Find where the given text appears and provide that cell's center as (X, Y) coordinate. 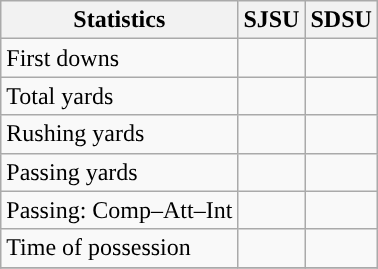
Time of possession (120, 248)
Passing: Comp–Att–Int (120, 210)
SDSU (341, 20)
Rushing yards (120, 134)
Passing yards (120, 172)
SJSU (272, 20)
Statistics (120, 20)
Total yards (120, 96)
First downs (120, 58)
